Provide the [X, Y] coordinate of the cell's center where the given text is located.  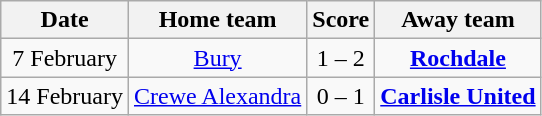
Home team [217, 20]
Away team [458, 20]
Score [341, 20]
Crewe Alexandra [217, 96]
0 – 1 [341, 96]
Rochdale [458, 58]
7 February [65, 58]
Carlisle United [458, 96]
14 February [65, 96]
Date [65, 20]
Bury [217, 58]
1 – 2 [341, 58]
